Provide the [x, y] coordinate of the cell's center where the given text is located.  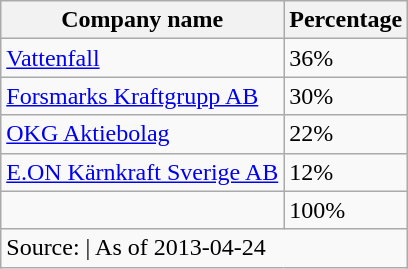
36% [346, 58]
Company name [142, 20]
Vattenfall [142, 58]
OKG Aktiebolag [142, 134]
Source: | As of 2013-04-24 [204, 248]
Forsmarks Kraftgrupp AB [142, 96]
30% [346, 96]
12% [346, 172]
Percentage [346, 20]
100% [346, 210]
22% [346, 134]
E.ON Kärnkraft Sverige AB [142, 172]
